Pinpoint the cell where the given text exists, returning its [X, Y] midpoint coordinate. 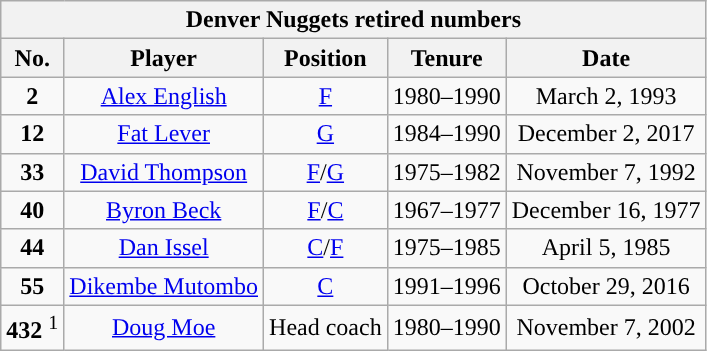
Dan Issel [164, 248]
Doug Moe [164, 328]
C [326, 286]
44 [32, 248]
1975–1985 [446, 248]
33 [32, 172]
F/G [326, 172]
October 29, 2016 [606, 286]
No. [32, 58]
April 5, 1985 [606, 248]
1984–1990 [446, 134]
C/F [326, 248]
Head coach [326, 328]
F/C [326, 210]
Fat Lever [164, 134]
November 7, 1992 [606, 172]
G [326, 134]
F [326, 96]
November 7, 2002 [606, 328]
December 16, 1977 [606, 210]
Alex English [164, 96]
Byron Beck [164, 210]
December 2, 2017 [606, 134]
March 2, 1993 [606, 96]
432 1 [32, 328]
1967–1977 [446, 210]
12 [32, 134]
1975–1982 [446, 172]
Dikembe Mutombo [164, 286]
Tenure [446, 58]
Denver Nuggets retired numbers [354, 20]
Player [164, 58]
55 [32, 286]
David Thompson [164, 172]
Date [606, 58]
Position [326, 58]
1991–1996 [446, 286]
2 [32, 96]
40 [32, 210]
